Extract the (X, Y) coordinate from the center of the cell holding the provided text.  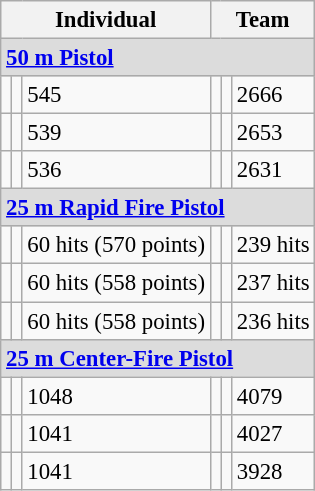
236 hits (274, 321)
2631 (274, 170)
4027 (274, 433)
25 m Center-Fire Pistol (158, 358)
1048 (116, 396)
2666 (274, 95)
545 (116, 95)
239 hits (274, 245)
60 hits (570 points) (116, 245)
25 m Rapid Fire Pistol (158, 208)
536 (116, 170)
3928 (274, 471)
4079 (274, 396)
50 m Pistol (158, 58)
237 hits (274, 283)
539 (116, 133)
2653 (274, 133)
Team (262, 20)
Individual (106, 20)
